Determine the [x, y] coordinate at the center of the cell enclosing the given text.  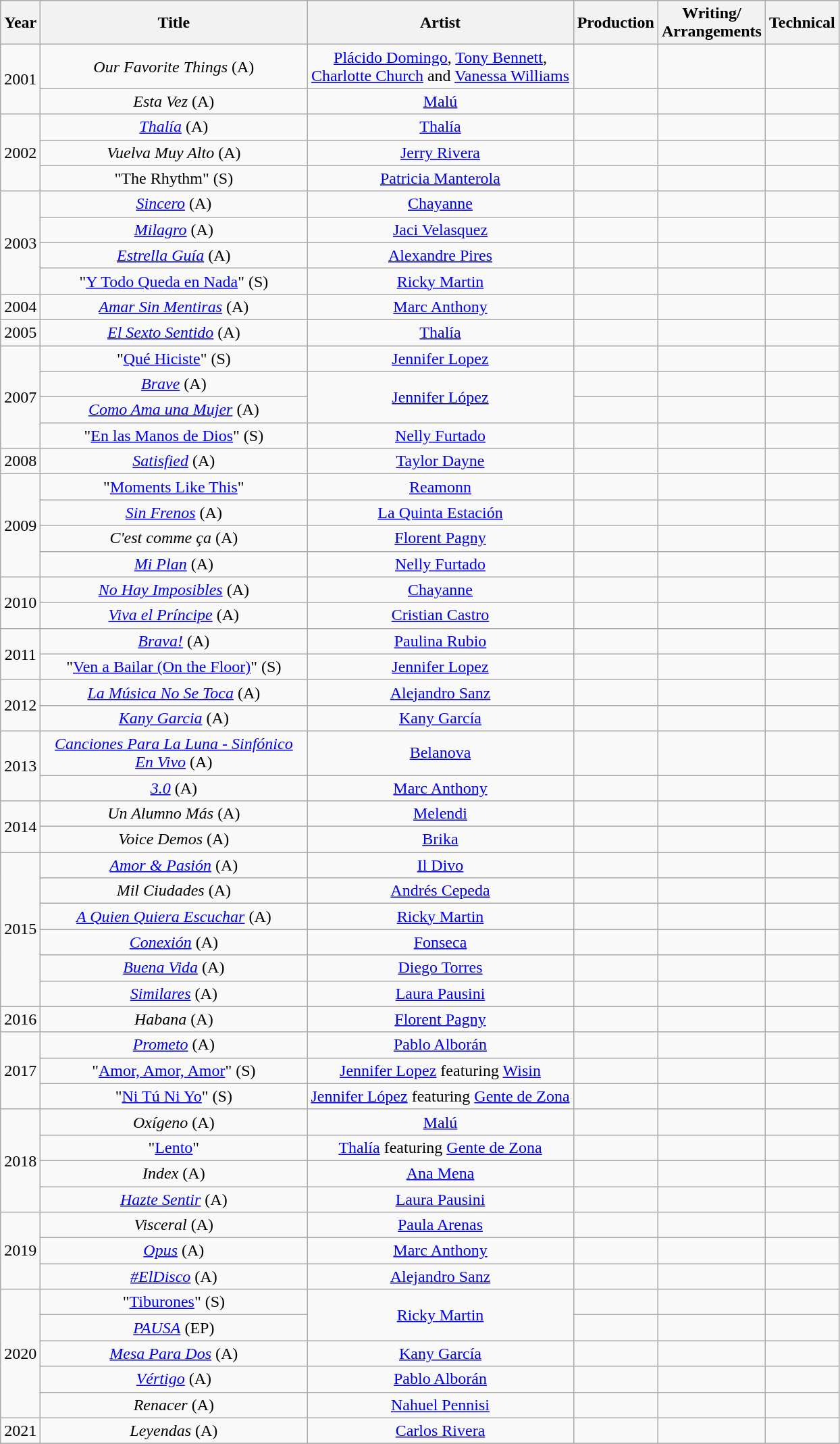
2004 [20, 307]
Fonseca [440, 942]
"Lento" [174, 1148]
Conexión (A) [174, 942]
Similares (A) [174, 994]
Hazte Sentir (A) [174, 1199]
C'est comme ça (A) [174, 538]
Carlos Rivera [440, 1430]
2021 [20, 1430]
Belanova [440, 752]
Prometo (A) [174, 1045]
Sin Frenos (A) [174, 513]
2002 [20, 153]
3.0 (A) [174, 788]
2010 [20, 602]
2017 [20, 1071]
Habana (A) [174, 1019]
Title [174, 23]
Nahuel Pennisi [440, 1405]
"En las Manos de Dios" (S) [174, 436]
2014 [20, 827]
Vértigo (A) [174, 1379]
Vuelva Muy Alto (A) [174, 153]
Paulina Rubio [440, 641]
Renacer (A) [174, 1405]
2008 [20, 461]
La Música No Se Toca (A) [174, 692]
Buena Vida (A) [174, 968]
Index (A) [174, 1173]
"The Rhythm" (S) [174, 178]
Amar Sin Mentiras (A) [174, 307]
2007 [20, 397]
Writing/Arrangements [712, 23]
PAUSA (EP) [174, 1328]
Leyendas (A) [174, 1430]
La Quinta Estación [440, 513]
Brava! (A) [174, 641]
Mil Ciudades (A) [174, 891]
Mi Plan (A) [174, 564]
Kany Garcia (A) [174, 718]
Technical [802, 23]
Estrella Guía (A) [174, 255]
2019 [20, 1251]
Il Divo [440, 865]
Reamonn [440, 487]
Andrés Cepeda [440, 891]
"Ni Tú Ni Yo" (S) [174, 1096]
Mesa Para Dos (A) [174, 1353]
"Y Todo Queda en Nada" (S) [174, 281]
2009 [20, 525]
Taylor Dayne [440, 461]
Cristian Castro [440, 615]
Brika [440, 840]
Visceral (A) [174, 1225]
Jaci Velasquez [440, 230]
Year [20, 23]
2011 [20, 654]
Como Ama una Mujer (A) [174, 410]
Our Favorite Things (A) [174, 66]
#ElDisco (A) [174, 1277]
"Tiburones" (S) [174, 1302]
Canciones Para La Luna - Sinfónico En Vivo (A) [174, 752]
2015 [20, 929]
2005 [20, 332]
A Quien Quiera Escuchar (A) [174, 917]
2012 [20, 705]
"Qué Hiciste" (S) [174, 359]
Opus (A) [174, 1251]
Brave (A) [174, 384]
Patricia Manterola [440, 178]
2016 [20, 1019]
Sincero (A) [174, 204]
Ana Mena [440, 1173]
Plácido Domingo, Tony Bennett, Charlotte Church and Vanessa Williams [440, 66]
Jerry Rivera [440, 153]
"Amor, Amor, Amor" (S) [174, 1071]
Diego Torres [440, 968]
El Sexto Sentido (A) [174, 332]
Esta Vez (A) [174, 101]
Jennifer Lopez featuring Wisin [440, 1071]
Artist [440, 23]
Alexandre Pires [440, 255]
Oxígeno (A) [174, 1122]
Melendi [440, 814]
Satisfied (A) [174, 461]
Production [616, 23]
Voice Demos (A) [174, 840]
No Hay Imposibles (A) [174, 590]
Viva el Príncipe (A) [174, 615]
Jennifer López featuring Gente de Zona [440, 1096]
"Ven a Bailar (On the Floor)" (S) [174, 667]
Paula Arenas [440, 1225]
Thalía featuring Gente de Zona [440, 1148]
"Moments Like This" [174, 487]
Jennifer López [440, 397]
2013 [20, 766]
Amor & Pasión (A) [174, 865]
Thalía (A) [174, 127]
Un Alumno Más (A) [174, 814]
2001 [20, 80]
2018 [20, 1160]
2003 [20, 242]
2020 [20, 1353]
Milagro (A) [174, 230]
